Output the [X, Y] coordinate of the center of the cell containing the given text.  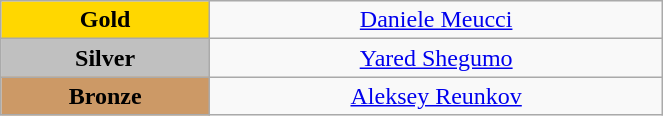
Silver [106, 58]
Daniele Meucci [436, 20]
Aleksey Reunkov [436, 96]
Gold [106, 20]
Yared Shegumo [436, 58]
Bronze [106, 96]
